Extract the (x, y) coordinate from the center of the cell holding the provided text.  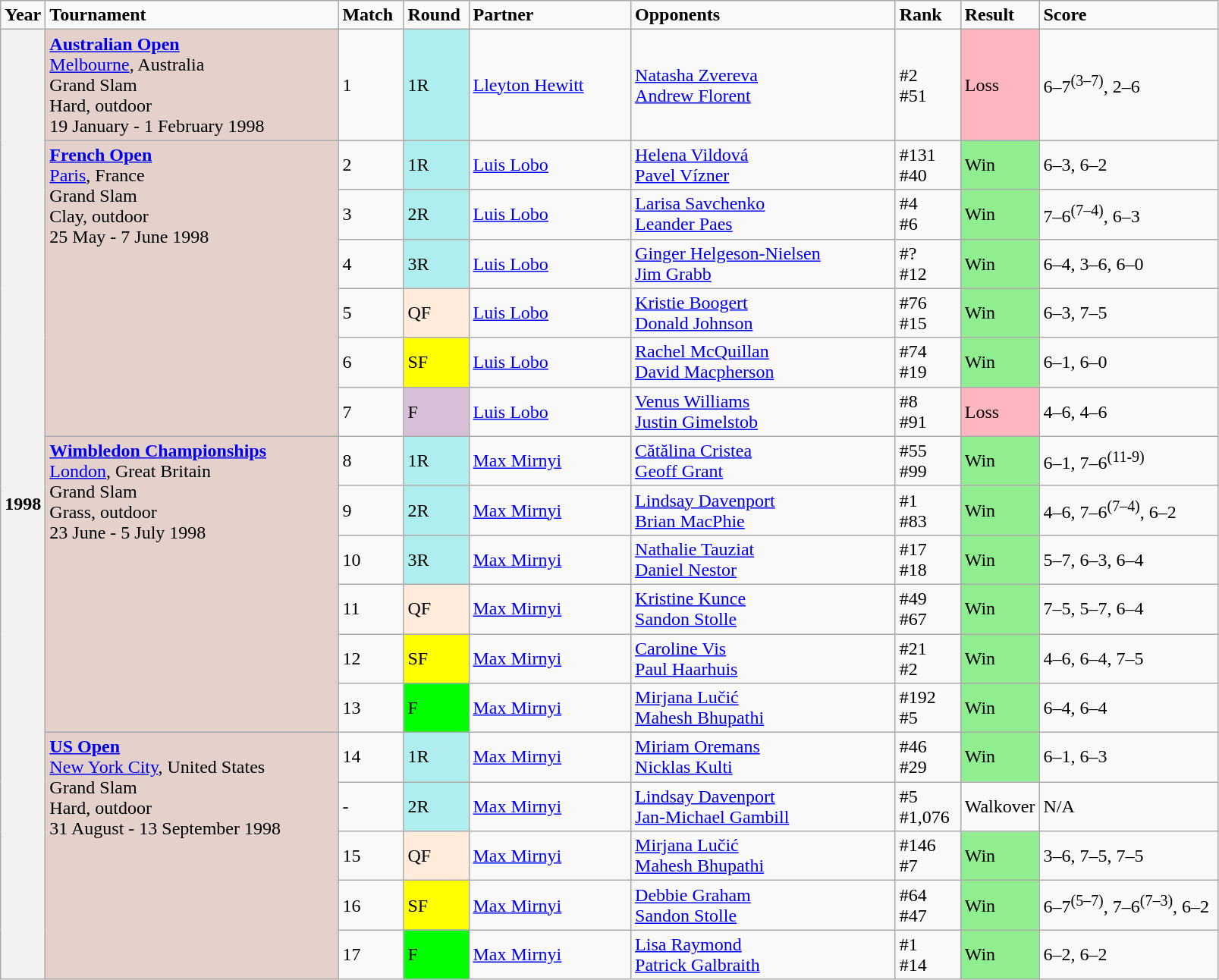
Kristie Boogert Donald Johnson (763, 313)
#55#99 (928, 461)
Round (436, 15)
6–4, 3–6, 6–0 (1129, 264)
#4#6 (928, 214)
Result (1000, 15)
8 (371, 461)
#46#29 (928, 757)
3 (371, 214)
1998 (23, 504)
Partner (550, 15)
10 (371, 560)
#49#67 (928, 608)
French Open Paris, FranceGrand SlamClay, outdoor25 May - 7 June 1998 (192, 288)
Debbie Graham Sandon Stolle (763, 906)
6 (371, 363)
Year (23, 15)
6–7(3–7), 2–6 (1129, 85)
#17#18 (928, 560)
#2#51 (928, 85)
#74#19 (928, 363)
7–6(7–4), 6–3 (1129, 214)
4–6, 4–6 (1129, 411)
13 (371, 708)
#5#1,076 (928, 807)
#76#15 (928, 313)
Rank (928, 15)
15 (371, 856)
4–6, 6–4, 7–5 (1129, 658)
14 (371, 757)
4–6, 7–6(7–4), 6–2 (1129, 510)
Australian Open Melbourne, AustraliaGrand SlamHard, outdoor19 January - 1 February 1998 (192, 85)
5 (371, 313)
6–7(5–7), 7–6(7–3), 6–2 (1129, 906)
Miriam Oremans Nicklas Kulti (763, 757)
Lleyton Hewitt (550, 85)
Match (371, 15)
Lisa Raymond Patrick Galbraith (763, 954)
6–3, 7–5 (1129, 313)
Kristine Kunce Sandon Stolle (763, 608)
N/A (1129, 807)
Tournament (192, 15)
9 (371, 510)
3–6, 7–5, 7–5 (1129, 856)
#146#7 (928, 856)
6–1, 6–3 (1129, 757)
Natasha Zvereva Andrew Florent (763, 85)
Nathalie Tauziat Daniel Nestor (763, 560)
US Open New York City, United StatesGrand SlamHard, outdoor31 August - 13 September 1998 (192, 856)
12 (371, 658)
Lindsay Davenport Jan-Michael Gambill (763, 807)
5–7, 6–3, 6–4 (1129, 560)
- (371, 807)
2 (371, 165)
16 (371, 906)
1 (371, 85)
Caroline Vis Paul Haarhuis (763, 658)
#64#47 (928, 906)
17 (371, 954)
#131#40 (928, 165)
Score (1129, 15)
Lindsay Davenport Brian MacPhie (763, 510)
11 (371, 608)
Helena Vildová Pavel Vízner (763, 165)
Opponents (763, 15)
#1#83 (928, 510)
7 (371, 411)
#?#12 (928, 264)
#1#14 (928, 954)
6–2, 6–2 (1129, 954)
Larisa Savchenko Leander Paes (763, 214)
Ginger Helgeson-Nielsen Jim Grabb (763, 264)
Rachel McQuillan David Macpherson (763, 363)
Wimbledon Championships London, Great BritainGrand SlamGrass, outdoor23 June - 5 July 1998 (192, 584)
6–3, 6–2 (1129, 165)
6–1, 7–6(11-9) (1129, 461)
4 (371, 264)
7–5, 5–7, 6–4 (1129, 608)
Walkover (1000, 807)
6–1, 6–0 (1129, 363)
6–4, 6–4 (1129, 708)
#8#91 (928, 411)
Venus Williams Justin Gimelstob (763, 411)
Cătălina Cristea Geoff Grant (763, 461)
#21#2 (928, 658)
#192#5 (928, 708)
